Return [x, y] of the center of cell containing provided text 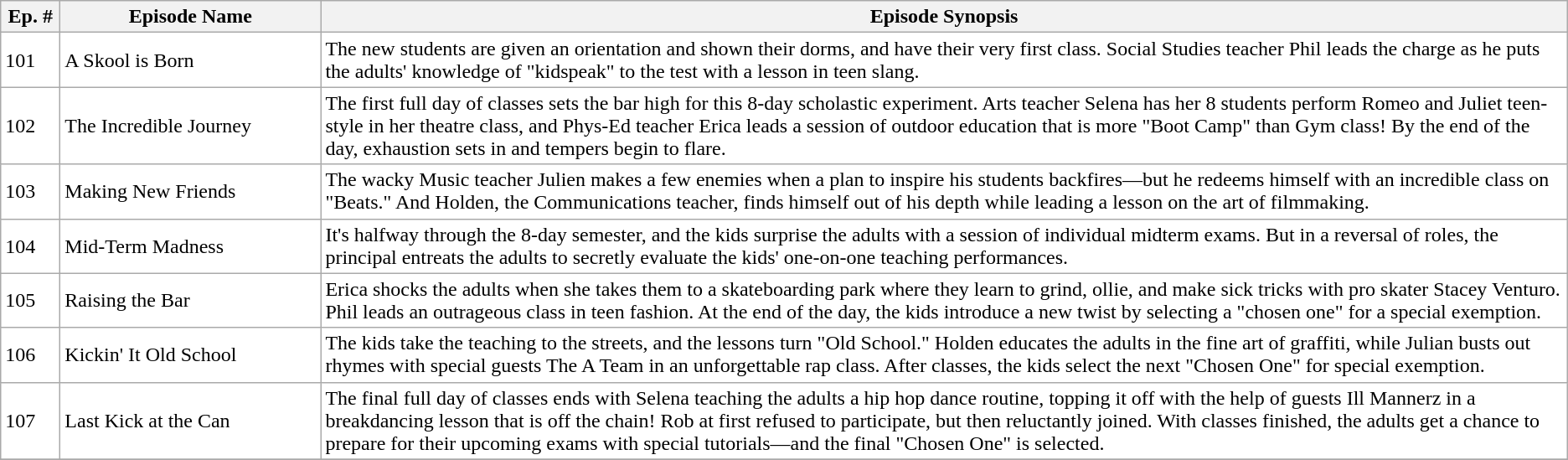
102 [30, 126]
Last Kick at the Can [191, 421]
Episode Synopsis [944, 17]
Raising the Bar [191, 300]
105 [30, 300]
107 [30, 421]
103 [30, 191]
101 [30, 60]
A Skool is Born [191, 60]
Kickin' It Old School [191, 355]
106 [30, 355]
Mid-Term Madness [191, 246]
Episode Name [191, 17]
Making New Friends [191, 191]
The Incredible Journey [191, 126]
104 [30, 246]
Ep. # [30, 17]
